Identify which cell holds the provided text, then report its [x, y] central coordinate. 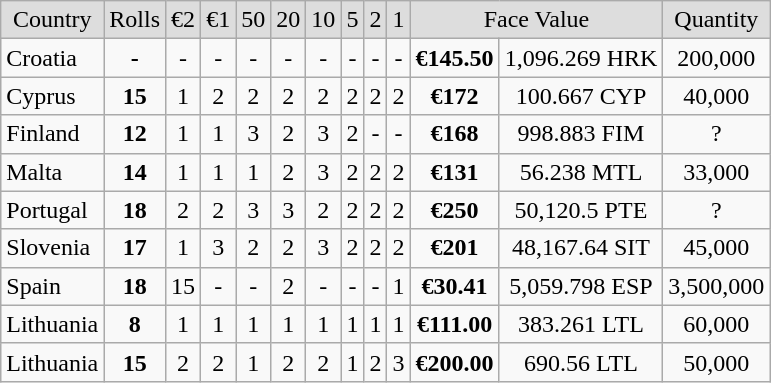
12 [135, 134]
45,000 [716, 248]
14 [135, 172]
€201 [454, 248]
690.56 LTL [581, 362]
Cyprus [52, 96]
5 [352, 20]
€2 [184, 20]
40,000 [716, 96]
Finland [52, 134]
48,167.64 SIT [581, 248]
Malta [52, 172]
3,500,000 [716, 286]
60,000 [716, 324]
Slovenia [52, 248]
€30.41 [454, 286]
50,120.5 PTE [581, 210]
383.261 LTL [581, 324]
100.667 CYP [581, 96]
Rolls [135, 20]
€1 [218, 20]
17 [135, 248]
Croatia [52, 58]
56.238 MTL [581, 172]
€172 [454, 96]
33,000 [716, 172]
10 [324, 20]
8 [135, 324]
200,000 [716, 58]
20 [288, 20]
€131 [454, 172]
€111.00 [454, 324]
€168 [454, 134]
1,096.269 HRK [581, 58]
€250 [454, 210]
Face Value [536, 20]
Quantity [716, 20]
5,059.798 ESP [581, 286]
Country [52, 20]
50,000 [716, 362]
€145.50 [454, 58]
50 [254, 20]
€200.00 [454, 362]
Spain [52, 286]
Portugal [52, 210]
998.883 FIM [581, 134]
